Extract the (X, Y) coordinate from the center of the cell holding the provided text.  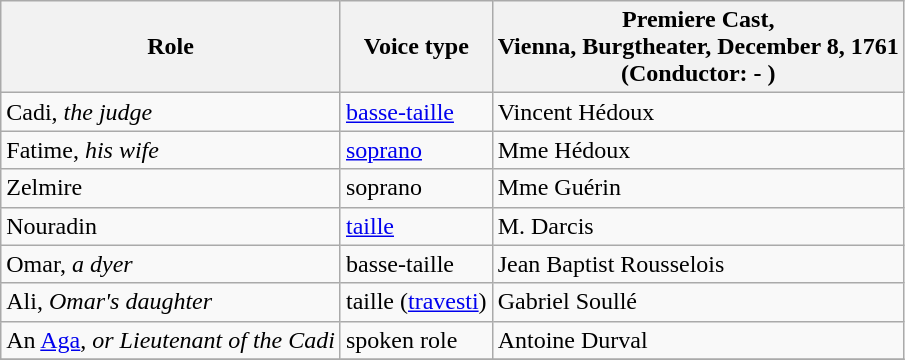
Vincent Hédoux (698, 112)
Fatime, his wife (171, 150)
Gabriel Soullé (698, 302)
Mme Hédoux (698, 150)
Ali, Omar's daughter (171, 302)
Nouradin (171, 226)
spoken role (416, 340)
Voice type (416, 47)
Cadi, the judge (171, 112)
Role (171, 47)
Premiere Cast, Vienna, Burgtheater, December 8, 1761(Conductor: - ) (698, 47)
Antoine Durval (698, 340)
taille (travesti) (416, 302)
Mme Guérin (698, 188)
Omar, a dyer (171, 264)
Zelmire (171, 188)
Jean Baptist Rousselois (698, 264)
taille (416, 226)
An Aga, or Lieutenant of the Cadi (171, 340)
M. Darcis (698, 226)
